Locate the cell with the specified text and output its [X, Y] center coordinate. 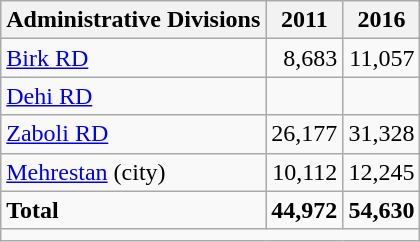
Total [134, 210]
54,630 [382, 210]
8,683 [304, 58]
11,057 [382, 58]
2011 [304, 20]
Dehi RD [134, 96]
Zaboli RD [134, 134]
2016 [382, 20]
Mehrestan (city) [134, 172]
Administrative Divisions [134, 20]
31,328 [382, 134]
44,972 [304, 210]
12,245 [382, 172]
26,177 [304, 134]
10,112 [304, 172]
Birk RD [134, 58]
